Identify which cell holds the provided text, then report its [X, Y] central coordinate. 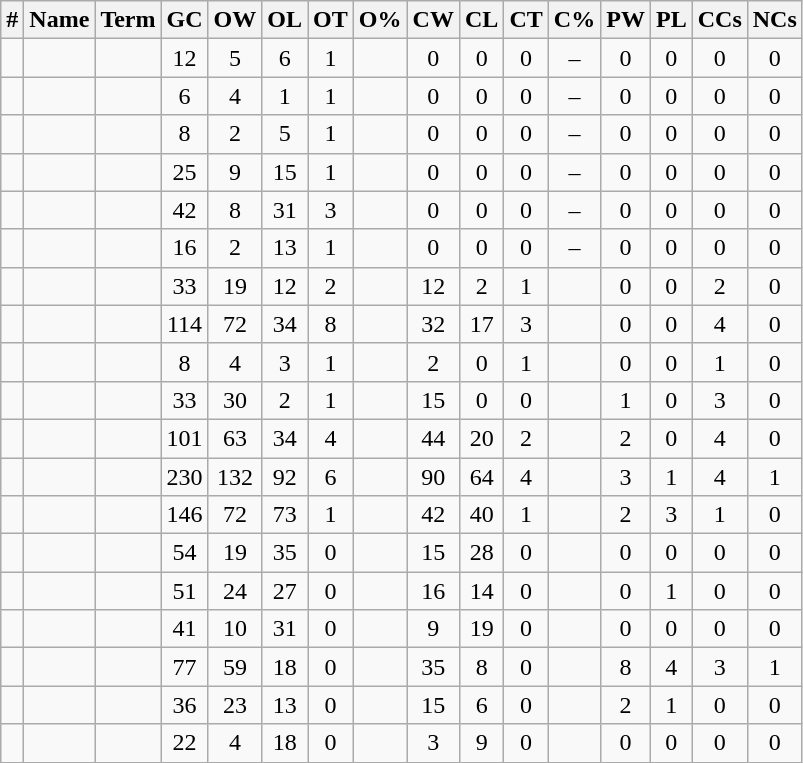
40 [481, 515]
73 [285, 515]
51 [184, 591]
PL [671, 20]
32 [433, 324]
36 [184, 705]
O% [380, 20]
41 [184, 629]
14 [481, 591]
101 [184, 438]
92 [285, 477]
NCs [774, 20]
# [12, 20]
OL [285, 20]
Name [60, 20]
OW [235, 20]
22 [184, 743]
Term [128, 20]
77 [184, 667]
63 [235, 438]
24 [235, 591]
10 [235, 629]
17 [481, 324]
59 [235, 667]
OT [331, 20]
30 [235, 400]
28 [481, 553]
20 [481, 438]
C% [574, 20]
CW [433, 20]
27 [285, 591]
PW [626, 20]
GC [184, 20]
CCs [720, 20]
64 [481, 477]
23 [235, 705]
54 [184, 553]
90 [433, 477]
146 [184, 515]
CL [481, 20]
44 [433, 438]
132 [235, 477]
CT [526, 20]
114 [184, 324]
25 [184, 172]
230 [184, 477]
